Determine the (X, Y) coordinate at the center of the cell enclosing the given text.  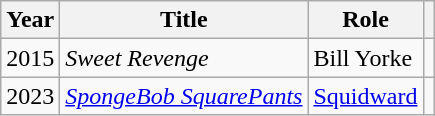
2015 (30, 58)
Squidward (366, 96)
Role (366, 20)
SpongeBob SquarePants (184, 96)
2023 (30, 96)
Year (30, 20)
Bill Yorke (366, 58)
Sweet Revenge (184, 58)
Title (184, 20)
